Locate the cell with the specified text and output its [x, y] center coordinate. 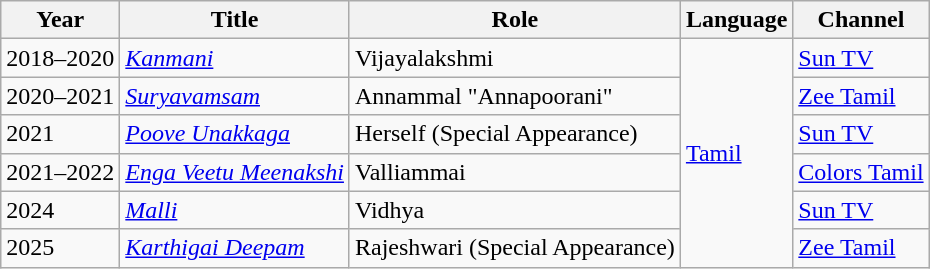
Suryavamsam [235, 96]
2020–2021 [60, 96]
Malli [235, 210]
Channel [861, 20]
Poove Unakkaga [235, 134]
Vijayalakshmi [514, 58]
Enga Veetu Meenakshi [235, 172]
Year [60, 20]
Annammal "Annapoorani" [514, 96]
Karthigai Deepam [235, 248]
Role [514, 20]
Vidhya [514, 210]
Tamil [736, 153]
2018–2020 [60, 58]
2025 [60, 248]
Language [736, 20]
Valliammai [514, 172]
Rajeshwari (Special Appearance) [514, 248]
2021 [60, 134]
Kanmani [235, 58]
Herself (Special Appearance) [514, 134]
Colors Tamil [861, 172]
2021–2022 [60, 172]
2024 [60, 210]
Title [235, 20]
